For the text-containing cell, return its midpoint in (x, y) coordinate format. 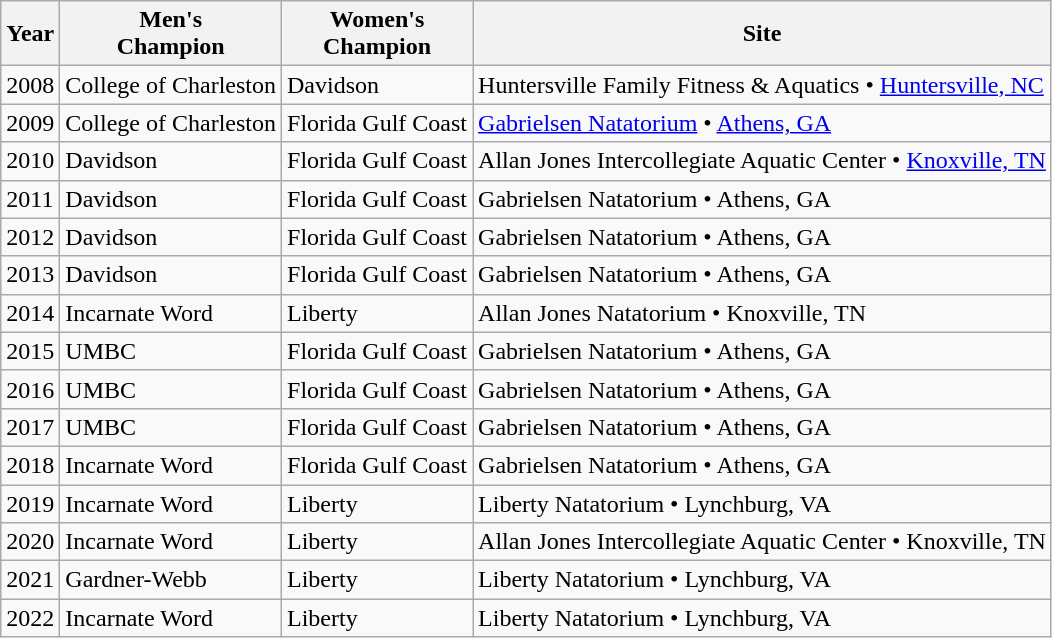
2018 (30, 465)
2010 (30, 161)
2020 (30, 542)
2014 (30, 313)
Site (762, 34)
2013 (30, 275)
Women'sChampion (378, 34)
2019 (30, 503)
2017 (30, 427)
2015 (30, 351)
Huntersville Family Fitness & Aquatics • Huntersville, NC (762, 85)
2009 (30, 123)
2016 (30, 389)
Men'sChampion (171, 34)
Year (30, 34)
2022 (30, 618)
2021 (30, 580)
Allan Jones Natatorium • Knoxville, TN (762, 313)
Gardner-Webb (171, 580)
2012 (30, 237)
2008 (30, 85)
2011 (30, 199)
